Pinpoint the cell where the given text exists, returning its [X, Y] midpoint coordinate. 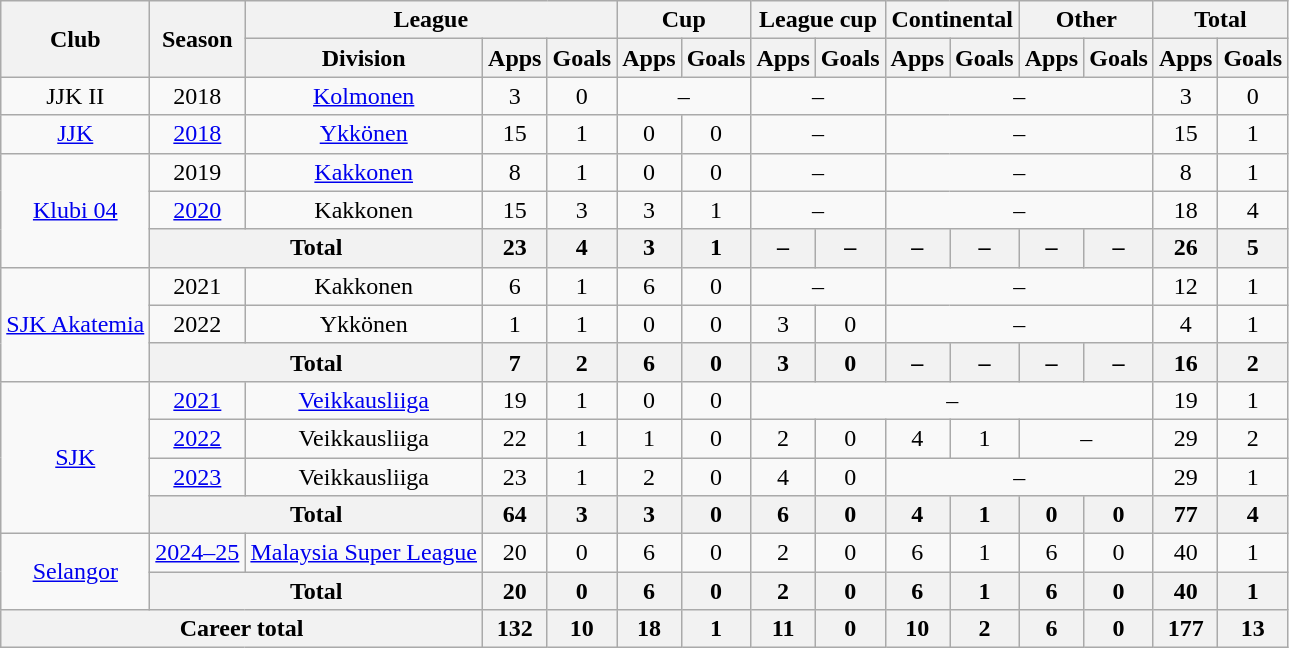
2024–25 [198, 553]
Continental [952, 20]
132 [515, 629]
Malaysia Super League [364, 553]
SJK Akatemia [76, 324]
Club [76, 39]
2023 [198, 477]
7 [515, 362]
77 [1185, 515]
64 [515, 515]
Kolmonen [364, 96]
Division [364, 58]
12 [1185, 286]
SJK [76, 457]
11 [783, 629]
13 [1253, 629]
22 [515, 438]
Career total [242, 629]
2019 [198, 172]
5 [1253, 248]
JJK [76, 134]
Selangor [76, 572]
League [431, 20]
Klubi 04 [76, 210]
Cup [684, 20]
Other [1086, 20]
2020 [198, 210]
League cup [818, 20]
JJK II [76, 96]
177 [1185, 629]
16 [1185, 362]
26 [1185, 248]
Season [198, 39]
